Capture the cell that displays the provided text and extract its [X, Y] central coordinate. 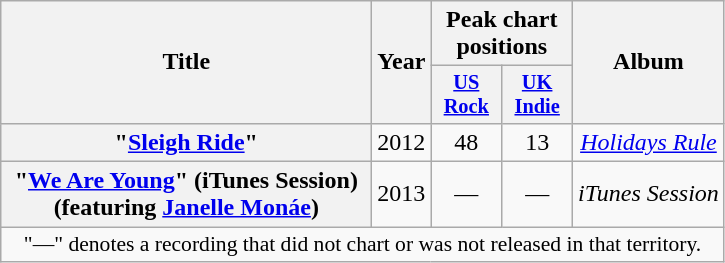
UKIndie [538, 95]
Title [186, 62]
USRock [466, 95]
"We Are Young" (iTunes Session)(featuring Janelle Monáe) [186, 194]
Holidays Rule [649, 142]
48 [466, 142]
Album [649, 62]
iTunes Session [649, 194]
13 [538, 142]
"—" denotes a recording that did not chart or was not released in that territory. [363, 245]
2013 [402, 194]
Year [402, 62]
"Sleigh Ride" [186, 142]
Peak chart positions [502, 34]
2012 [402, 142]
